Output the (x, y) coordinate of the center of the cell containing the given text.  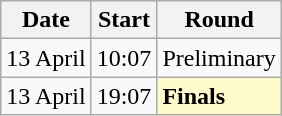
10:07 (124, 58)
Finals (219, 96)
Start (124, 20)
Preliminary (219, 58)
Date (46, 20)
Round (219, 20)
19:07 (124, 96)
